Capture the cell that displays the provided text and extract its [X, Y] central coordinate. 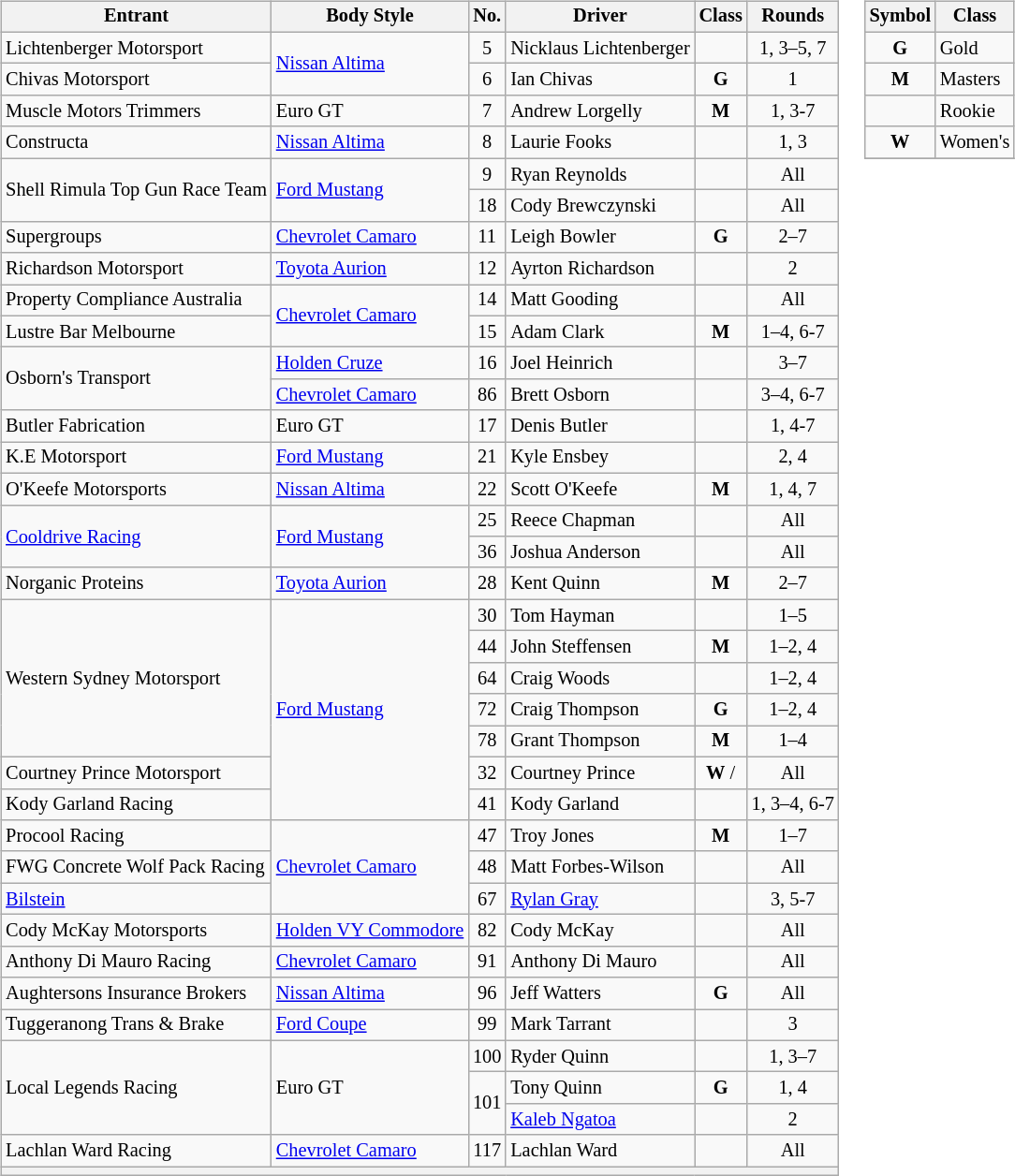
Procool Racing [137, 836]
48 [487, 867]
Nicklaus Lichtenberger [599, 48]
1 [793, 80]
1–4, 6-7 [793, 331]
Constructa [137, 142]
1, 3–7 [793, 1056]
15 [487, 331]
John Steffensen [599, 647]
1–5 [793, 615]
Symbol [901, 17]
Courtney Prince [599, 772]
W [901, 142]
Supergroups [137, 237]
1, 4-7 [793, 426]
72 [487, 710]
Shell Rimula Top Gun Race Team [137, 189]
5 [487, 48]
Tony Quinn [599, 1088]
14 [487, 301]
Ryan Reynolds [599, 174]
Leigh Bowler [599, 237]
2, 4 [793, 458]
Kody Garland Racing [137, 804]
3 [793, 1025]
Matt Forbes-Wilson [599, 867]
12 [487, 269]
Rounds [793, 17]
Ian Chivas [599, 80]
30 [487, 615]
Lachlan Ward Racing [137, 1151]
Entrant [137, 17]
86 [487, 395]
17 [487, 426]
Kaleb Ngatoa [599, 1120]
Norganic Proteins [137, 583]
Osborn's Transport [137, 378]
Mark Tarrant [599, 1025]
3, 5-7 [793, 899]
Body Style [370, 17]
82 [487, 931]
O'Keefe Motorsports [137, 489]
16 [487, 363]
Holden Cruze [370, 363]
Cody McKay [599, 931]
Joel Heinrich [599, 363]
Driver [599, 17]
Ryder Quinn [599, 1056]
47 [487, 836]
K.E Motorsport [137, 458]
Cody Brewczynski [599, 206]
Anthony Di Mauro [599, 962]
Butler Fabrication [137, 426]
22 [487, 489]
Kent Quinn [599, 583]
Western Sydney Motorsport [137, 678]
Cooldrive Racing [137, 536]
Courtney Prince Motorsport [137, 772]
Anthony Di Mauro Racing [137, 962]
Joshua Anderson [599, 552]
78 [487, 742]
3–4, 6-7 [793, 395]
1, 4 [793, 1088]
Troy Jones [599, 836]
W / [721, 772]
1–4 [793, 742]
Muscle Motors Trimmers [137, 111]
18 [487, 206]
8 [487, 142]
11 [487, 237]
Lachlan Ward [599, 1151]
Aughtersons Insurance Brokers [137, 993]
Tom Hayman [599, 615]
FWG Concrete Wolf Pack Racing [137, 867]
Scott O'Keefe [599, 489]
1–7 [793, 836]
21 [487, 458]
Gold [975, 48]
Property Compliance Australia [137, 301]
Matt Gooding [599, 301]
64 [487, 678]
1, 4, 7 [793, 489]
Ford Coupe [370, 1025]
Women's [975, 142]
Ayrton Richardson [599, 269]
Kyle Ensbey [599, 458]
41 [487, 804]
100 [487, 1056]
32 [487, 772]
Holden VY Commodore [370, 931]
Rookie [975, 111]
1, 3–4, 6-7 [793, 804]
36 [487, 552]
117 [487, 1151]
Cody McKay Motorsports [137, 931]
28 [487, 583]
99 [487, 1025]
Tuggeranong Trans & Brake [137, 1025]
9 [487, 174]
91 [487, 962]
44 [487, 647]
3–7 [793, 363]
Craig Woods [599, 678]
101 [487, 1103]
Jeff Watters [599, 993]
No. [487, 17]
25 [487, 521]
Chivas Motorsport [137, 80]
1, 3–5, 7 [793, 48]
Grant Thompson [599, 742]
Rylan Gray [599, 899]
Andrew Lorgelly [599, 111]
Reece Chapman [599, 521]
Brett Osborn [599, 395]
Lichtenberger Motorsport [137, 48]
1, 3-7 [793, 111]
Adam Clark [599, 331]
96 [487, 993]
Laurie Fooks [599, 142]
Denis Butler [599, 426]
Masters [975, 80]
Lustre Bar Melbourne [137, 331]
1, 3 [793, 142]
7 [487, 111]
Richardson Motorsport [137, 269]
Kody Garland [599, 804]
Local Legends Racing [137, 1088]
67 [487, 899]
6 [487, 80]
Bilstein [137, 899]
Craig Thompson [599, 710]
